Provide the [x, y] coordinate of the cell's center where the given text is located.  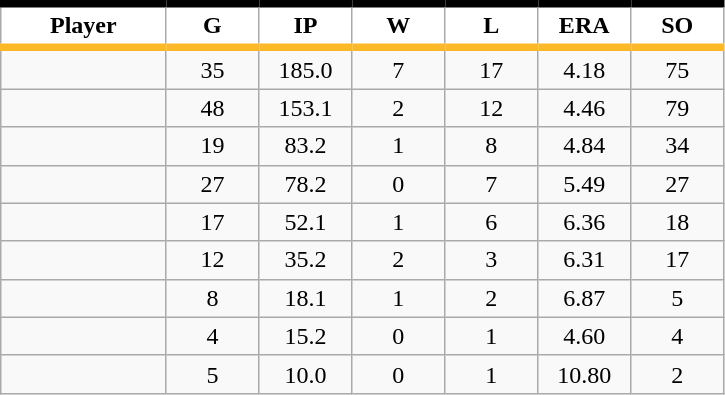
35 [212, 68]
4.84 [584, 146]
15.2 [306, 336]
52.1 [306, 222]
185.0 [306, 68]
19 [212, 146]
6.87 [584, 298]
78.2 [306, 184]
75 [678, 68]
4.46 [584, 108]
83.2 [306, 146]
L [492, 26]
G [212, 26]
IP [306, 26]
ERA [584, 26]
4.18 [584, 68]
34 [678, 146]
153.1 [306, 108]
10.80 [584, 374]
3 [492, 260]
5.49 [584, 184]
SO [678, 26]
48 [212, 108]
W [398, 26]
6.31 [584, 260]
35.2 [306, 260]
18 [678, 222]
Player [84, 26]
79 [678, 108]
6 [492, 222]
10.0 [306, 374]
18.1 [306, 298]
6.36 [584, 222]
4.60 [584, 336]
